From the cell containing the given text, extract its center point as [X, Y] coordinate. 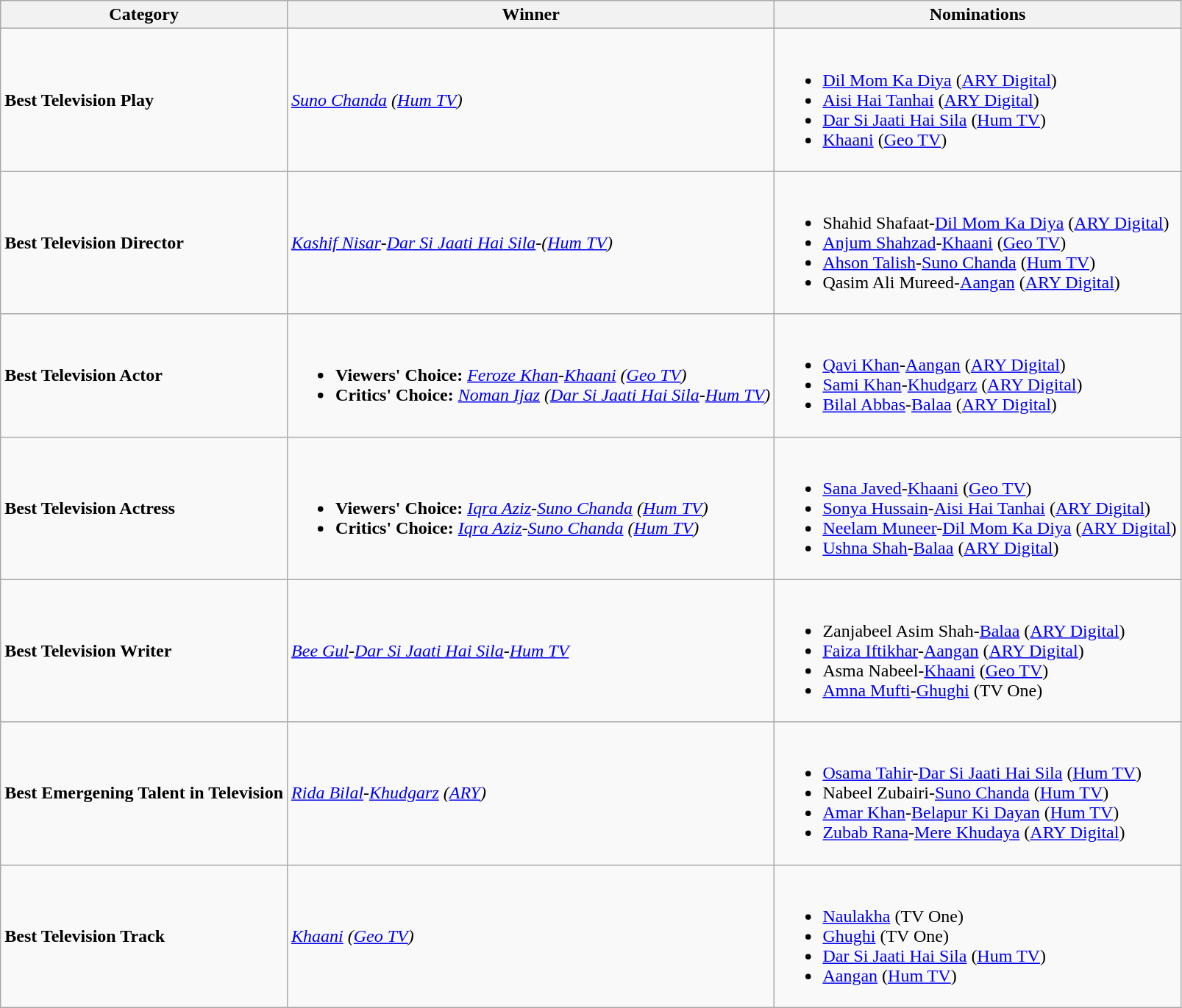
Rida Bilal-Khudgarz (ARY) [531, 793]
Shahid Shafaat-Dil Mom Ka Diya (ARY Digital)Anjum Shahzad-Khaani (Geo TV)Ahson Talish-Suno Chanda (Hum TV)Qasim Ali Mureed-Aangan (ARY Digital) [978, 243]
Dil Mom Ka Diya (ARY Digital)Aisi Hai Tanhai (ARY Digital)Dar Si Jaati Hai Sila (Hum TV)Khaani (Geo TV) [978, 100]
Nominations [978, 15]
Kashif Nisar-Dar Si Jaati Hai Sila-(Hum TV) [531, 243]
Viewers' Choice: Iqra Aziz-Suno Chanda (Hum TV)Critics' Choice: Iqra Aziz-Suno Chanda (Hum TV) [531, 508]
Best Emergening Talent in Television [144, 793]
Winner [531, 15]
Category [144, 15]
Khaani (Geo TV) [531, 936]
Viewers' Choice: Feroze Khan-Khaani (Geo TV)Critics' Choice: Noman Ijaz (Dar Si Jaati Hai Sila-Hum TV) [531, 375]
Naulakha (TV One)Ghughi (TV One)Dar Si Jaati Hai Sila (Hum TV)Aangan (Hum TV) [978, 936]
Suno Chanda (Hum TV) [531, 100]
Zanjabeel Asim Shah-Balaa (ARY Digital)Faiza Iftikhar-Aangan (ARY Digital)Asma Nabeel-Khaani (Geo TV)Amna Mufti-Ghughi (TV One) [978, 651]
Best Television Actor [144, 375]
Best Television Track [144, 936]
Osama Tahir-Dar Si Jaati Hai Sila (Hum TV)Nabeel Zubairi-Suno Chanda (Hum TV)Amar Khan-Belapur Ki Dayan (Hum TV)Zubab Rana-Mere Khudaya (ARY Digital) [978, 793]
Sana Javed-Khaani (Geo TV)Sonya Hussain-Aisi Hai Tanhai (ARY Digital)Neelam Muneer-Dil Mom Ka Diya (ARY Digital)Ushna Shah-Balaa (ARY Digital) [978, 508]
Best Television Play [144, 100]
Best Television Writer [144, 651]
Best Television Actress [144, 508]
Bee Gul-Dar Si Jaati Hai Sila-Hum TV [531, 651]
Qavi Khan-Aangan (ARY Digital)Sami Khan-Khudgarz (ARY Digital)Bilal Abbas-Balaa (ARY Digital) [978, 375]
Best Television Director [144, 243]
